Capture the cell that displays the provided text and extract its [x, y] central coordinate. 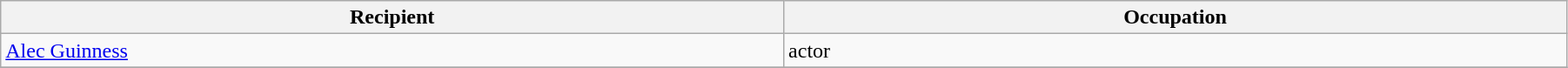
Alec Guinness [392, 51]
Recipient [392, 17]
actor [1176, 51]
Occupation [1176, 17]
